Determine the [x, y] coordinate at the center of the cell enclosing the given text.  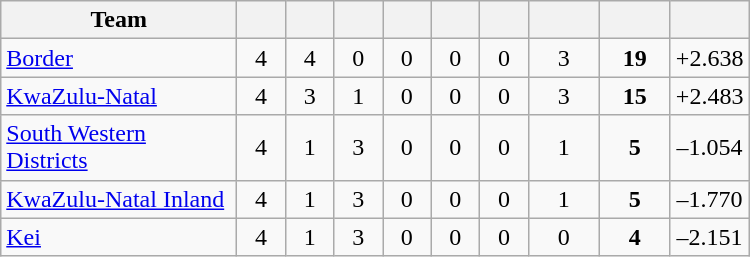
–2.151 [710, 237]
+2.638 [710, 58]
South Western Districts [119, 148]
KwaZulu-Natal Inland [119, 199]
+2.483 [710, 96]
19 [634, 58]
–1.054 [710, 148]
–1.770 [710, 199]
15 [634, 96]
Border [119, 58]
Team [119, 20]
Kei [119, 237]
KwaZulu-Natal [119, 96]
